Capture the cell that displays the provided text and extract its [X, Y] central coordinate. 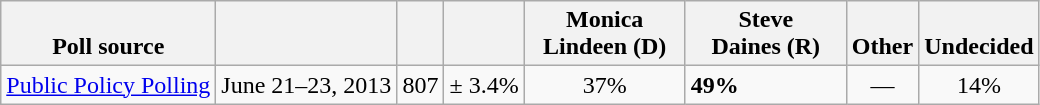
Public Policy Polling [108, 85]
— [882, 85]
SteveDaines (R) [766, 34]
14% [979, 85]
49% [766, 85]
Other [882, 34]
807 [420, 85]
June 21–23, 2013 [306, 85]
37% [604, 85]
Poll source [108, 34]
± 3.4% [484, 85]
MonicaLindeen (D) [604, 34]
Undecided [979, 34]
